Extract the (x, y) coordinate from the center of the cell holding the provided text.  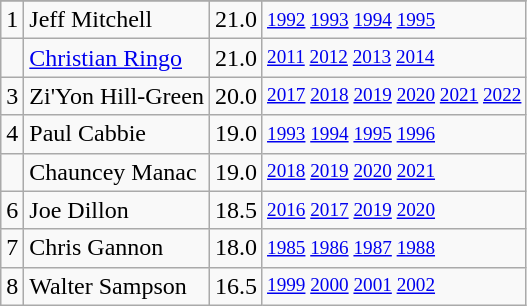
7 (12, 248)
1993 1994 1995 1996 (394, 134)
16.5 (236, 286)
2016 2017 2019 2020 (394, 210)
2018 2019 2020 2021 (394, 172)
Jeff Mitchell (117, 20)
1985 1986 1987 1988 (394, 248)
Zi'Yon Hill-Green (117, 96)
Joe Dillon (117, 210)
3 (12, 96)
Chris Gannon (117, 248)
2017 2018 2019 2020 2021 2022 (394, 96)
18.5 (236, 210)
1999 2000 2001 2002 (394, 286)
4 (12, 134)
18.0 (236, 248)
Walter Sampson (117, 286)
Chauncey Manac (117, 172)
1 (12, 20)
Christian Ringo (117, 58)
Paul Cabbie (117, 134)
1992 1993 1994 1995 (394, 20)
20.0 (236, 96)
6 (12, 210)
2011 2012 2013 2014 (394, 58)
8 (12, 286)
